Search for the cell housing the specified text and yield its (X, Y) center coordinate. 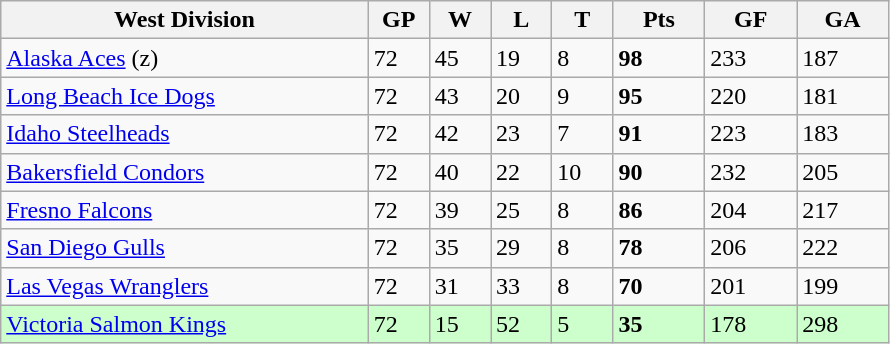
33 (522, 286)
178 (751, 324)
22 (522, 172)
86 (659, 210)
GA (843, 20)
90 (659, 172)
5 (582, 324)
23 (522, 134)
Las Vegas Wranglers (184, 286)
W (460, 20)
52 (522, 324)
San Diego Gulls (184, 248)
9 (582, 96)
T (582, 20)
70 (659, 286)
Fresno Falcons (184, 210)
25 (522, 210)
183 (843, 134)
43 (460, 96)
42 (460, 134)
GF (751, 20)
233 (751, 58)
Alaska Aces (z) (184, 58)
GP (398, 20)
40 (460, 172)
187 (843, 58)
232 (751, 172)
78 (659, 248)
204 (751, 210)
39 (460, 210)
205 (843, 172)
45 (460, 58)
220 (751, 96)
217 (843, 210)
181 (843, 96)
Idaho Steelheads (184, 134)
95 (659, 96)
31 (460, 286)
98 (659, 58)
298 (843, 324)
Long Beach Ice Dogs (184, 96)
Bakersfield Condors (184, 172)
20 (522, 96)
201 (751, 286)
223 (751, 134)
15 (460, 324)
206 (751, 248)
10 (582, 172)
7 (582, 134)
222 (843, 248)
Victoria Salmon Kings (184, 324)
Pts (659, 20)
91 (659, 134)
19 (522, 58)
L (522, 20)
West Division (184, 20)
29 (522, 248)
199 (843, 286)
